Find where the given text appears and provide that cell's center as [x, y] coordinate. 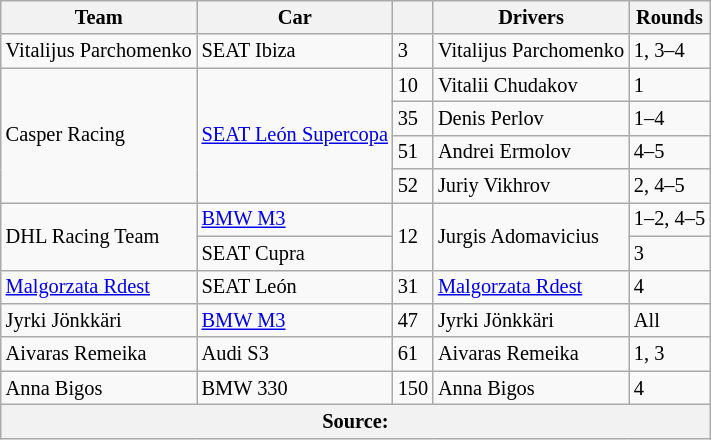
Audi S3 [295, 354]
1–4 [670, 118]
All [670, 320]
47 [413, 320]
Vitalii Chudakov [531, 85]
52 [413, 186]
1, 3–4 [670, 51]
35 [413, 118]
51 [413, 152]
SEAT León Supercopa [295, 136]
BMW 330 [295, 388]
1–2, 4–5 [670, 219]
4–5 [670, 152]
Rounds [670, 17]
1, 3 [670, 354]
DHL Racing Team [99, 236]
150 [413, 388]
SEAT León [295, 287]
Drivers [531, 17]
10 [413, 85]
Car [295, 17]
SEAT Cupra [295, 253]
61 [413, 354]
2, 4–5 [670, 186]
31 [413, 287]
Andrei Ermolov [531, 152]
Denis Perlov [531, 118]
Source: [356, 421]
12 [413, 236]
Team [99, 17]
Jurgis Adomavicius [531, 236]
Juriy Vikhrov [531, 186]
SEAT Ibiza [295, 51]
1 [670, 85]
Casper Racing [99, 136]
